Find where the given text appears and provide that cell's center as [X, Y] coordinate. 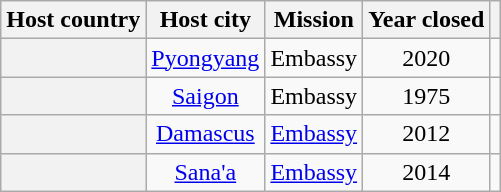
Host city [206, 20]
2012 [426, 134]
Host country [74, 20]
Mission [314, 20]
Saigon [206, 96]
1975 [426, 96]
2020 [426, 58]
Pyongyang [206, 58]
Damascus [206, 134]
Sana'a [206, 172]
Year closed [426, 20]
2014 [426, 172]
